Determine the (X, Y) coordinate at the center of the cell enclosing the given text.  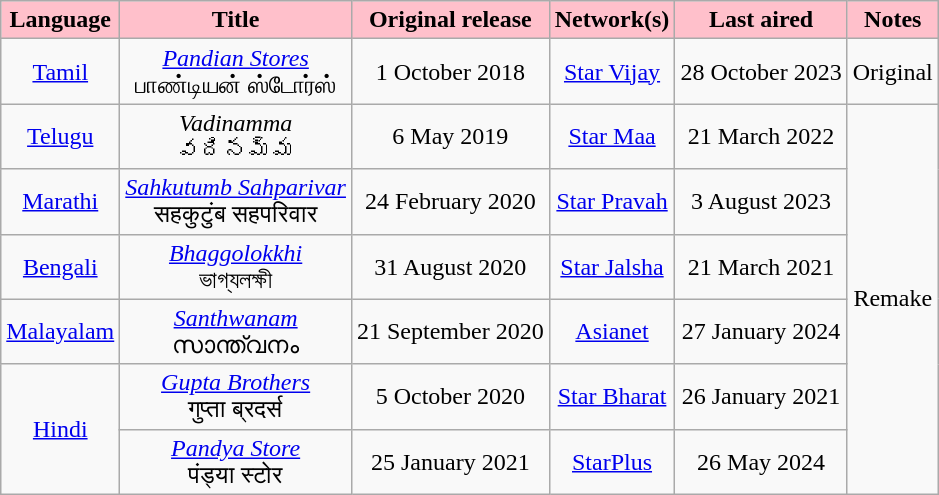
28 October 2023 (761, 72)
6 May 2019 (450, 136)
Telugu (60, 136)
25 January 2021 (450, 462)
Gupta Brothers गुप्ता ब्रदर्स (236, 396)
3 August 2023 (761, 202)
Star Pravah (612, 202)
Last aired (761, 20)
Star Maa (612, 136)
1 October 2018 (450, 72)
21 September 2020 (450, 332)
Malayalam (60, 332)
5 October 2020 (450, 396)
26 May 2024 (761, 462)
Star Vijay (612, 72)
Network(s) (612, 20)
Original release (450, 20)
StarPlus (612, 462)
21 March 2021 (761, 266)
Original (892, 72)
Pandian Stores பாண்டியன் ஸ்டோர்ஸ் (236, 72)
Asianet (612, 332)
Bengali (60, 266)
Marathi (60, 202)
Bhaggolokkhi ভাগ্যলক্ষী (236, 266)
Title (236, 20)
Hindi (60, 429)
31 August 2020 (450, 266)
Pandya Store पंड्या स्टोर (236, 462)
21 March 2022 (761, 136)
Santhwanam സാന്ത്വനം (236, 332)
26 January 2021 (761, 396)
Star Jalsha (612, 266)
Sahkutumb Sahparivar सहकुटुंब सहपरिवार (236, 202)
27 January 2024 (761, 332)
Language (60, 20)
Tamil (60, 72)
Vadinamma వదినమ్మ (236, 136)
Remake (892, 299)
Notes (892, 20)
24 February 2020 (450, 202)
Star Bharat (612, 396)
